Return [X, Y] of the center of cell containing provided text 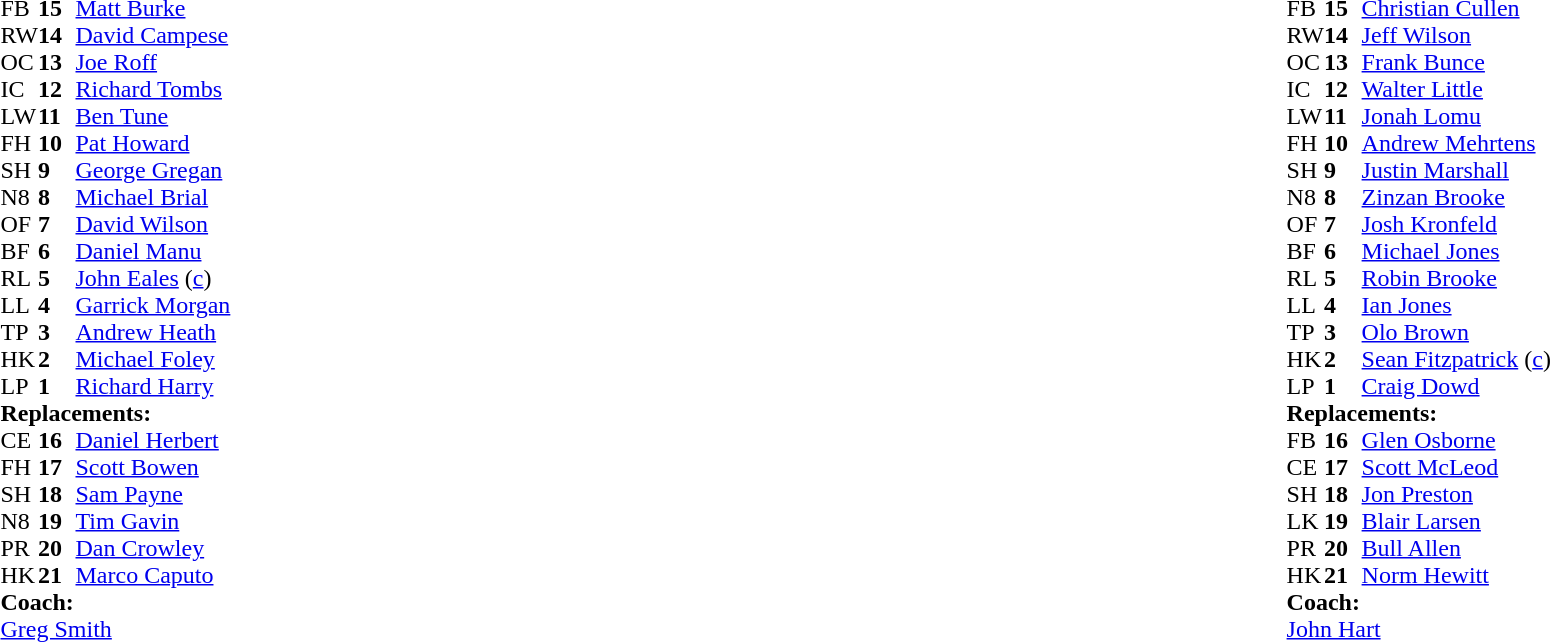
Garrick Morgan [154, 306]
Joe Roff [154, 62]
David Campese [154, 36]
Marco Caputo [154, 576]
Michael Brial [154, 198]
Pat Howard [154, 144]
Replacements: [115, 414]
Dan Crowley [154, 548]
LK [1306, 522]
Andrew Heath [154, 332]
Michael Foley [154, 360]
Daniel Herbert [154, 440]
Richard Tombs [154, 90]
Sam Payne [154, 494]
Ben Tune [154, 116]
David Wilson [154, 224]
John Eales (c) [154, 278]
George Gregan [154, 170]
FB [1306, 440]
Tim Gavin [154, 522]
Scott Bowen [154, 468]
Richard Harry [154, 386]
Daniel Manu [154, 252]
Coach: [115, 602]
